Return (x, y) of the center of cell containing provided text 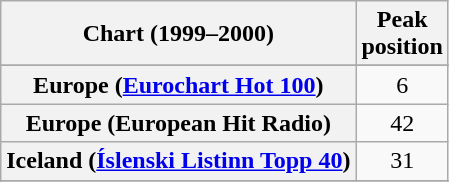
31 (402, 161)
Chart (1999–2000) (178, 34)
Europe (European Hit Radio) (178, 123)
Peakposition (402, 34)
Iceland (Íslenski Listinn Topp 40) (178, 161)
6 (402, 85)
Europe (Eurochart Hot 100) (178, 85)
42 (402, 123)
